For the text-containing cell, return its midpoint in [x, y] coordinate format. 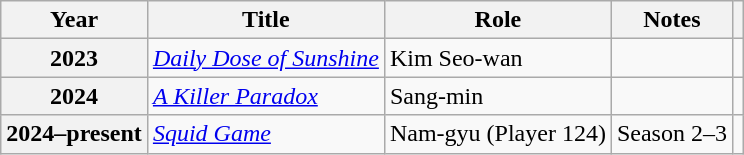
Role [498, 20]
Sang-min [498, 96]
2023 [74, 58]
Nam-gyu (Player 124) [498, 134]
A Killer Paradox [266, 96]
2024 [74, 96]
Squid Game [266, 134]
Year [74, 20]
Season 2–3 [672, 134]
2024–present [74, 134]
Notes [672, 20]
Daily Dose of Sunshine [266, 58]
Title [266, 20]
Kim Seo-wan [498, 58]
